From the cell containing the given text, extract its center point as [X, Y] coordinate. 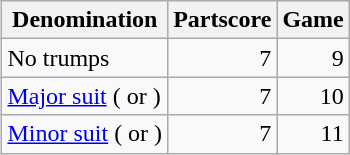
9 [313, 58]
Major suit ( or ) [85, 96]
Game [313, 20]
Denomination [85, 20]
Partscore [222, 20]
11 [313, 134]
Minor suit ( or ) [85, 134]
No trumps [85, 58]
10 [313, 96]
